Scan for the cell matching the given text and deliver its [x, y] coordinate at center. 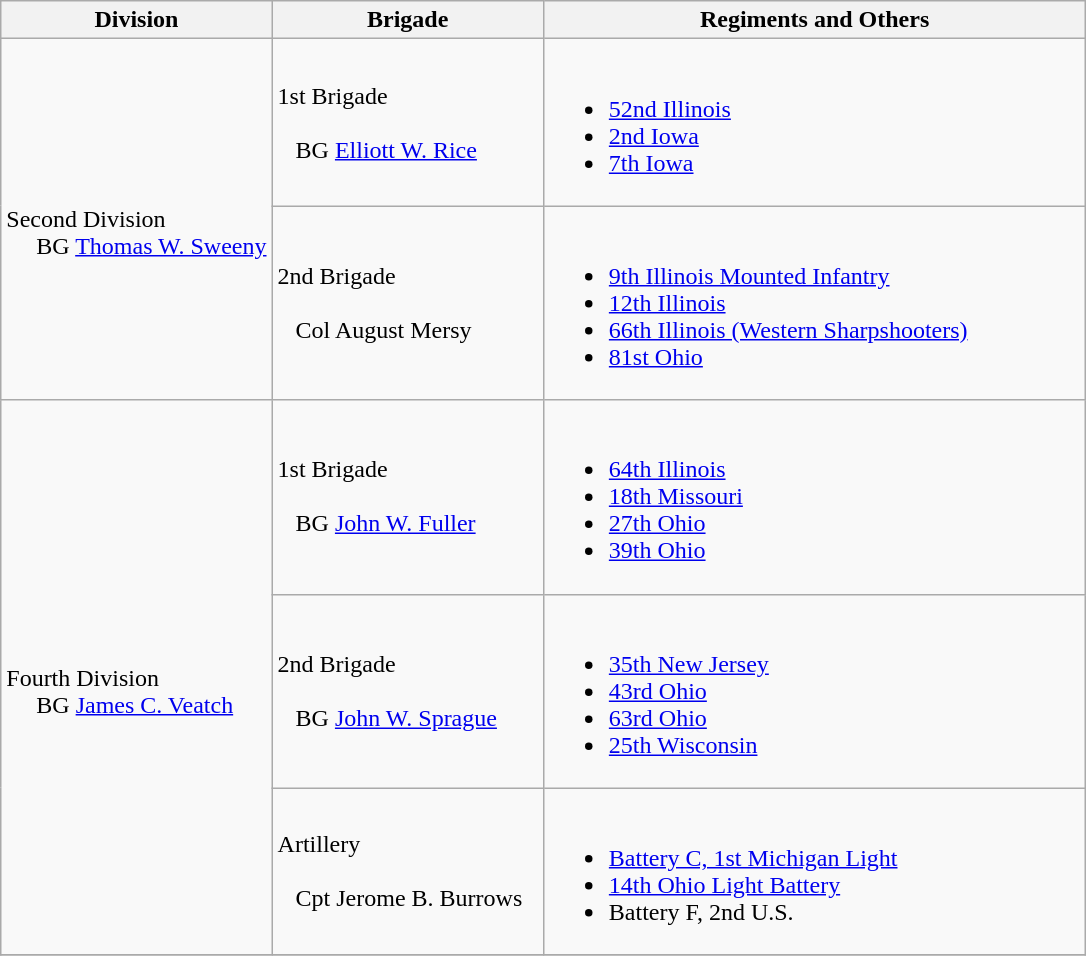
9th Illinois Mounted Infantry12th Illinois66th Illinois (Western Sharpshooters)81st Ohio [814, 303]
52nd Illinois2nd Iowa7th Iowa [814, 122]
Second Division BG Thomas W. Sweeny [136, 220]
1st Brigade BG John W. Fuller [408, 497]
Brigade [408, 20]
Division [136, 20]
35th New Jersey43rd Ohio63rd Ohio25th Wisconsin [814, 691]
64th Illinois18th Missouri27th Ohio39th Ohio [814, 497]
Regiments and Others [814, 20]
Fourth Division BG James C. Veatch [136, 678]
1st Brigade BG Elliott W. Rice [408, 122]
2nd Brigade BG John W. Sprague [408, 691]
Artillery Cpt Jerome B. Burrows [408, 872]
2nd Brigade Col August Mersy [408, 303]
Battery C, 1st Michigan Light14th Ohio Light BatteryBattery F, 2nd U.S. [814, 872]
